For the text-containing cell, return its midpoint in [x, y] coordinate format. 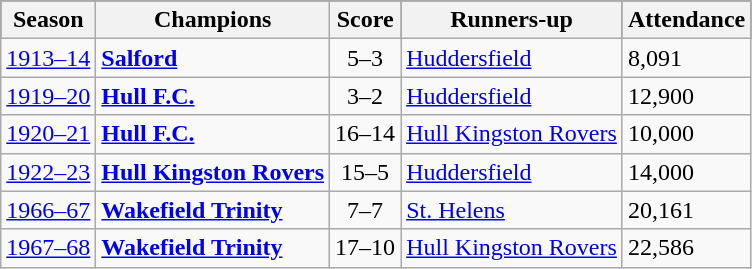
8,091 [686, 58]
1913–14 [48, 58]
1922–23 [48, 172]
12,900 [686, 96]
Score [366, 20]
1967–68 [48, 248]
Season [48, 20]
22,586 [686, 248]
1966–67 [48, 210]
7–7 [366, 210]
Runners-up [512, 20]
15–5 [366, 172]
5–3 [366, 58]
16–14 [366, 134]
14,000 [686, 172]
1920–21 [48, 134]
10,000 [686, 134]
Attendance [686, 20]
20,161 [686, 210]
Salford [213, 58]
17–10 [366, 248]
St. Helens [512, 210]
1919–20 [48, 96]
Champions [213, 20]
3–2 [366, 96]
